Find where the given text appears and provide that cell's center as (X, Y) coordinate. 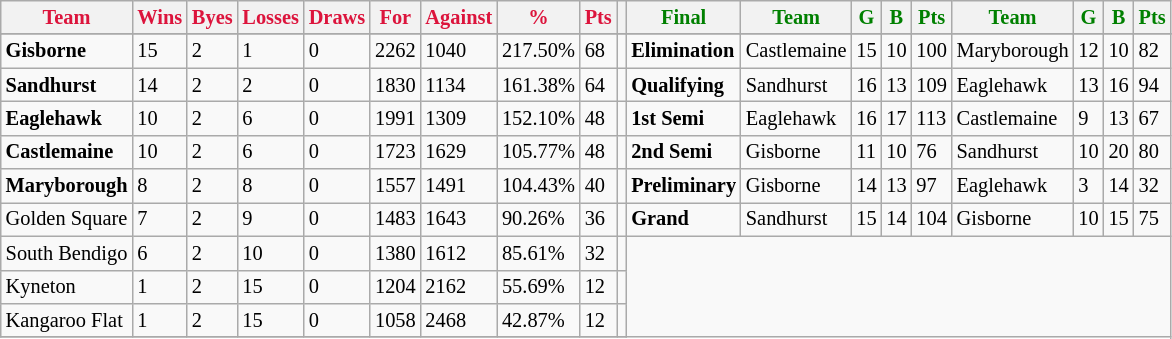
% (538, 17)
2262 (395, 51)
100 (931, 51)
1040 (460, 51)
7 (160, 219)
2162 (460, 287)
Final (684, 17)
105.77% (538, 152)
104 (931, 219)
1629 (460, 152)
20 (1119, 152)
1483 (395, 219)
90.26% (538, 219)
1830 (395, 85)
1612 (460, 253)
42.87% (538, 320)
55.69% (538, 287)
36 (598, 219)
113 (931, 118)
1058 (395, 320)
2468 (460, 320)
104.43% (538, 186)
1380 (395, 253)
Draws (337, 17)
2nd Semi (684, 152)
1991 (395, 118)
94 (1152, 85)
Kangaroo Flat (67, 320)
1st Semi (684, 118)
109 (931, 85)
217.50% (538, 51)
Byes (212, 17)
11 (866, 152)
1643 (460, 219)
Qualifying (684, 85)
17 (896, 118)
68 (598, 51)
67 (1152, 118)
Golden Square (67, 219)
Against (460, 17)
161.38% (538, 85)
75 (1152, 219)
40 (598, 186)
3 (1089, 186)
Losses (270, 17)
For (395, 17)
South Bendigo (67, 253)
Kyneton (67, 287)
1723 (395, 152)
Elimination (684, 51)
Preliminary (684, 186)
85.61% (538, 253)
1134 (460, 85)
1557 (395, 186)
64 (598, 85)
80 (1152, 152)
152.10% (538, 118)
76 (931, 152)
1204 (395, 287)
1309 (460, 118)
Wins (160, 17)
97 (931, 186)
Grand (684, 219)
82 (1152, 51)
1491 (460, 186)
